Find where the given text appears and provide that cell's center as (x, y) coordinate. 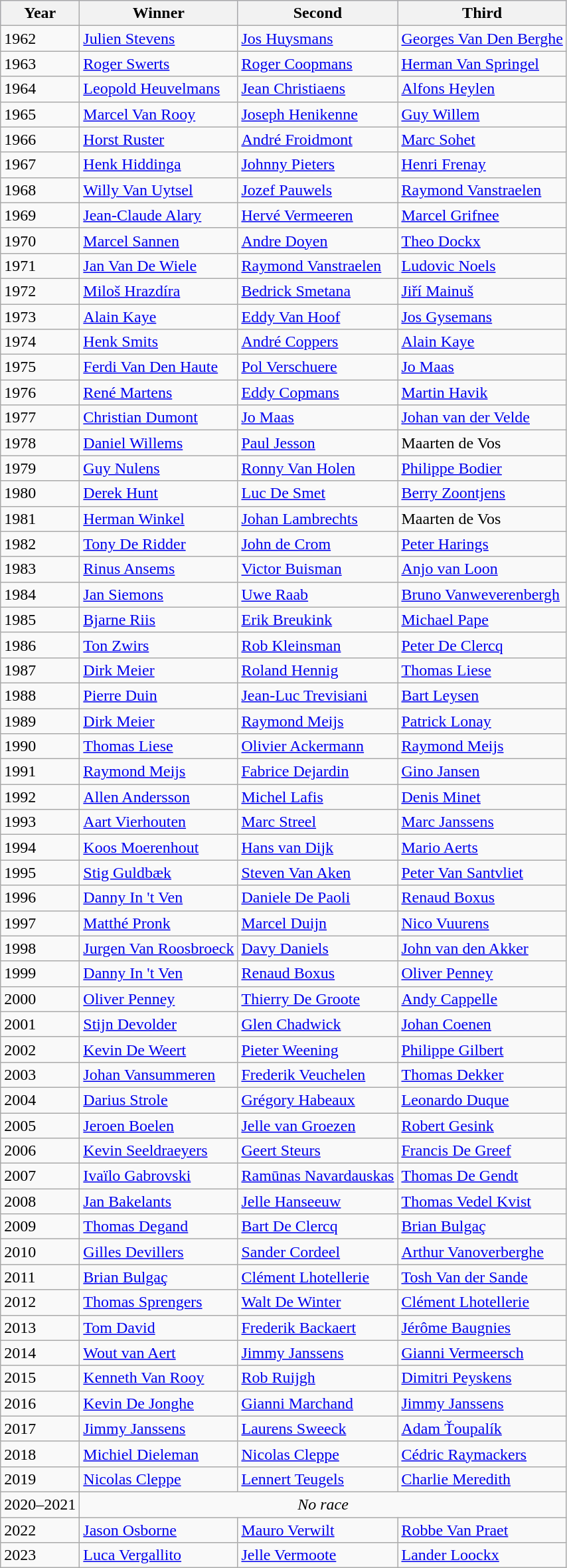
Steven Van Aken (317, 873)
Peter De Clercq (482, 645)
Henri Frenay (482, 165)
1972 (40, 291)
Koos Moerenhout (159, 847)
2012 (40, 1302)
Hans van Dijk (317, 847)
Bedrick Smetana (317, 291)
1968 (40, 190)
Thomas De Gendt (482, 1176)
1969 (40, 215)
Mauro Verwilt (317, 1529)
1993 (40, 822)
Cédric Raymackers (482, 1454)
Marcel Van Rooy (159, 114)
Matthé Pronk (159, 923)
Roger Coopmans (317, 64)
Ludovic Noels (482, 266)
1965 (40, 114)
Luca Vergallito (159, 1555)
Stijn Devolder (159, 1024)
1979 (40, 468)
Lander Loockx (482, 1555)
1987 (40, 670)
1994 (40, 847)
Bart De Clercq (317, 1227)
Bjarne Riis (159, 620)
Thomas Vedel Kvist (482, 1201)
Marcel Duijn (317, 923)
2020–2021 (40, 1504)
Pieter Weening (317, 1049)
Herman Winkel (159, 519)
2011 (40, 1277)
1984 (40, 594)
Ton Zwirs (159, 645)
1997 (40, 923)
1976 (40, 392)
2007 (40, 1176)
Dimitri Peyskens (482, 1378)
Darius Strole (159, 1100)
Joseph Henikenne (317, 114)
1981 (40, 519)
Herman Van Springel (482, 64)
Mario Aerts (482, 847)
2023 (40, 1555)
Hervé Vermeeren (317, 215)
2015 (40, 1378)
Thomas Sprengers (159, 1302)
Tosh Van der Sande (482, 1277)
Marcel Grifnee (482, 215)
Jurgen Van Roosbroeck (159, 948)
Kevin Seeldraeyers (159, 1151)
Jan Siemons (159, 594)
2006 (40, 1151)
Philippe Bodier (482, 468)
Georges Van Den Berghe (482, 39)
Stig Guldbæk (159, 873)
Bart Leysen (482, 695)
Fabrice Dejardin (317, 772)
2014 (40, 1353)
Ferdi Van Den Haute (159, 367)
No race (323, 1504)
2000 (40, 999)
Jason Osborne (159, 1529)
Berry Zoontjens (482, 493)
1998 (40, 948)
Frederik Backaert (317, 1328)
Year (40, 13)
Denis Minet (482, 797)
Johan Lambrechts (317, 519)
Ramūnas Navardauskas (317, 1176)
1996 (40, 898)
Jos Huysmans (317, 39)
2005 (40, 1126)
1970 (40, 240)
1991 (40, 772)
Philippe Gilbert (482, 1049)
Olivier Ackermann (317, 746)
Peter Van Santvliet (482, 873)
Marc Streel (317, 822)
Gino Jansen (482, 772)
1990 (40, 746)
Johan Coenen (482, 1024)
1983 (40, 569)
Ronny Van Holen (317, 468)
Jérôme Baugnies (482, 1328)
Rinus Ansems (159, 569)
Geert Steurs (317, 1151)
1975 (40, 367)
Jean Christiaens (317, 89)
Rob Ruijgh (317, 1378)
Wout van Aert (159, 1353)
André Froidmont (317, 139)
Johan Vansummeren (159, 1075)
Davy Daniels (317, 948)
Leonardo Duque (482, 1100)
2004 (40, 1100)
Alfons Heylen (482, 89)
Willy Van Uytsel (159, 190)
Jeroen Boelen (159, 1126)
Luc De Smet (317, 493)
1989 (40, 721)
Eddy Copmans (317, 392)
Rob Kleinsman (317, 645)
1986 (40, 645)
Grégory Habeaux (317, 1100)
Leopold Heuvelmans (159, 89)
2022 (40, 1529)
Daniele De Paoli (317, 898)
1962 (40, 39)
Jozef Pauwels (317, 190)
Johnny Pieters (317, 165)
Roland Hennig (317, 670)
John de Crom (317, 544)
Arthur Vanoverberghe (482, 1252)
1971 (40, 266)
Paul Jesson (317, 443)
Glen Chadwick (317, 1024)
Martin Havik (482, 392)
Christian Dumont (159, 418)
1988 (40, 695)
Frederik Veuchelen (317, 1075)
2010 (40, 1252)
Peter Harings (482, 544)
Roger Swerts (159, 64)
Ivaïlo Gabrovski (159, 1176)
Michael Pape (482, 620)
Robert Gesink (482, 1126)
2001 (40, 1024)
Second (317, 13)
2018 (40, 1454)
2016 (40, 1403)
2002 (40, 1049)
Adam Ťoupalík (482, 1429)
Thierry De Groote (317, 999)
Guy Willem (482, 114)
1967 (40, 165)
Marc Janssens (482, 822)
Jiří Mainuš (482, 291)
Francis De Greef (482, 1151)
Johan van der Velde (482, 418)
Uwe Raab (317, 594)
1980 (40, 493)
Robbe Van Praet (482, 1529)
Eddy Van Hoof (317, 317)
Andy Cappelle (482, 999)
2013 (40, 1328)
1985 (40, 620)
Bruno Vanweverenbergh (482, 594)
Tom David (159, 1328)
Anjo van Loon (482, 569)
1978 (40, 443)
Aart Vierhouten (159, 822)
1966 (40, 139)
Jelle Vermoote (317, 1555)
1995 (40, 873)
Allen Andersson (159, 797)
Pol Verschuere (317, 367)
Horst Ruster (159, 139)
1977 (40, 418)
Laurens Sweeck (317, 1429)
Thomas Degand (159, 1227)
Julien Stevens (159, 39)
Miloš Hrazdíra (159, 291)
André Coppers (317, 342)
1982 (40, 544)
Marc Sohet (482, 139)
Michiel Dieleman (159, 1454)
Victor Buisman (317, 569)
Jos Gysemans (482, 317)
Tony De Ridder (159, 544)
Jean-Claude Alary (159, 215)
Jelle van Groezen (317, 1126)
Walt De Winter (317, 1302)
René Martens (159, 392)
Gilles Devillers (159, 1252)
2008 (40, 1201)
1964 (40, 89)
Winner (159, 13)
Henk Hiddinga (159, 165)
Kenneth Van Rooy (159, 1378)
Nico Vuurens (482, 923)
1992 (40, 797)
Andre Doyen (317, 240)
1974 (40, 342)
Derek Hunt (159, 493)
Daniel Willems (159, 443)
Charlie Meredith (482, 1479)
Patrick Lonay (482, 721)
Guy Nulens (159, 468)
Henk Smits (159, 342)
1963 (40, 64)
Kevin De Jonghe (159, 1403)
Pierre Duin (159, 695)
Thomas Dekker (482, 1075)
Jelle Hanseeuw (317, 1201)
John van den Akker (482, 948)
Kevin De Weert (159, 1049)
Jan Van De Wiele (159, 266)
2009 (40, 1227)
Theo Dockx (482, 240)
Sander Cordeel (317, 1252)
Gianni Marchand (317, 1403)
2019 (40, 1479)
2003 (40, 1075)
1999 (40, 974)
1973 (40, 317)
Michel Lafis (317, 797)
Lennert Teugels (317, 1479)
Jean-Luc Trevisiani (317, 695)
Marcel Sannen (159, 240)
Erik Breukink (317, 620)
Jan Bakelants (159, 1201)
2017 (40, 1429)
Third (482, 13)
Gianni Vermeersch (482, 1353)
